Capture the cell that displays the provided text and extract its [X, Y] central coordinate. 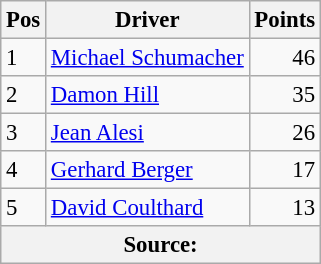
Damon Hill [148, 95]
Michael Schumacher [148, 58]
Points [284, 20]
17 [284, 170]
Gerhard Berger [148, 170]
2 [24, 95]
Pos [24, 20]
David Coulthard [148, 208]
3 [24, 133]
35 [284, 95]
Driver [148, 20]
26 [284, 133]
Source: [161, 245]
1 [24, 58]
5 [24, 208]
13 [284, 208]
Jean Alesi [148, 133]
4 [24, 170]
46 [284, 58]
